Provide the [X, Y] coordinate of the cell's center where the given text is located.  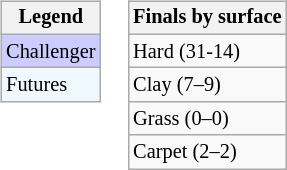
Finals by surface [207, 18]
Challenger [50, 51]
Legend [50, 18]
Clay (7–9) [207, 85]
Carpet (2–2) [207, 152]
Grass (0–0) [207, 119]
Futures [50, 85]
Hard (31-14) [207, 51]
